Return [x, y] of the center of cell containing provided text 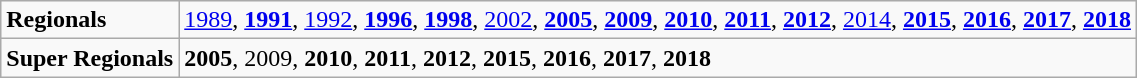
Super Regionals [90, 58]
Regionals [90, 20]
2005, 2009, 2010, 2011, 2012, 2015, 2016, 2017, 2018 [658, 58]
1989, 1991, 1992, 1996, 1998, 2002, 2005, 2009, 2010, 2011, 2012, 2014, 2015, 2016, 2017, 2018 [658, 20]
